Search for the cell housing the specified text and yield its (X, Y) center coordinate. 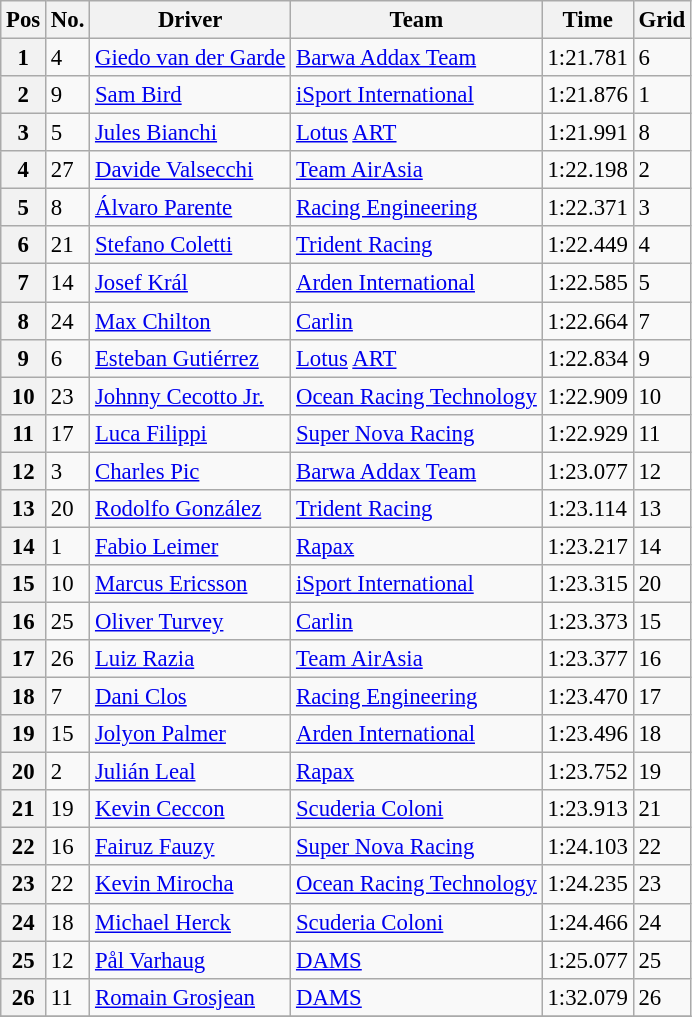
1:23.496 (588, 734)
Josef Král (190, 283)
Michael Herck (190, 922)
1:23.114 (588, 509)
1:24.466 (588, 922)
1:22.834 (588, 358)
1:22.198 (588, 170)
1:23.315 (588, 584)
1:23.470 (588, 697)
Luca Filippi (190, 433)
1:22.929 (588, 433)
1:22.664 (588, 321)
Pos (24, 20)
1:23.913 (588, 809)
Sam Bird (190, 95)
1:23.377 (588, 659)
Julián Leal (190, 772)
Esteban Gutiérrez (190, 358)
Charles Pic (190, 471)
Jules Bianchi (190, 133)
Stefano Coletti (190, 245)
1:22.585 (588, 283)
Team (417, 20)
Max Chilton (190, 321)
Johnny Cecotto Jr. (190, 396)
1:22.371 (588, 208)
1:21.876 (588, 95)
1:22.449 (588, 245)
1:21.781 (588, 58)
Giedo van der Garde (190, 58)
Marcus Ericsson (190, 584)
Álvaro Parente (190, 208)
Fabio Leimer (190, 546)
Romain Grosjean (190, 997)
Driver (190, 20)
1:32.079 (588, 997)
1:23.752 (588, 772)
Fairuz Fauzy (190, 847)
Dani Clos (190, 697)
Rodolfo González (190, 509)
No. (68, 20)
Oliver Turvey (190, 621)
Kevin Mirocha (190, 885)
1:24.103 (588, 847)
27 (68, 170)
1:21.991 (588, 133)
Time (588, 20)
1:22.909 (588, 396)
Kevin Ceccon (190, 809)
Jolyon Palmer (190, 734)
1:23.077 (588, 471)
1:23.217 (588, 546)
Pål Varhaug (190, 960)
Luiz Razia (190, 659)
Davide Valsecchi (190, 170)
1:23.373 (588, 621)
1:24.235 (588, 885)
1:25.077 (588, 960)
Grid (662, 20)
